For the text-containing cell, return its midpoint in (x, y) coordinate format. 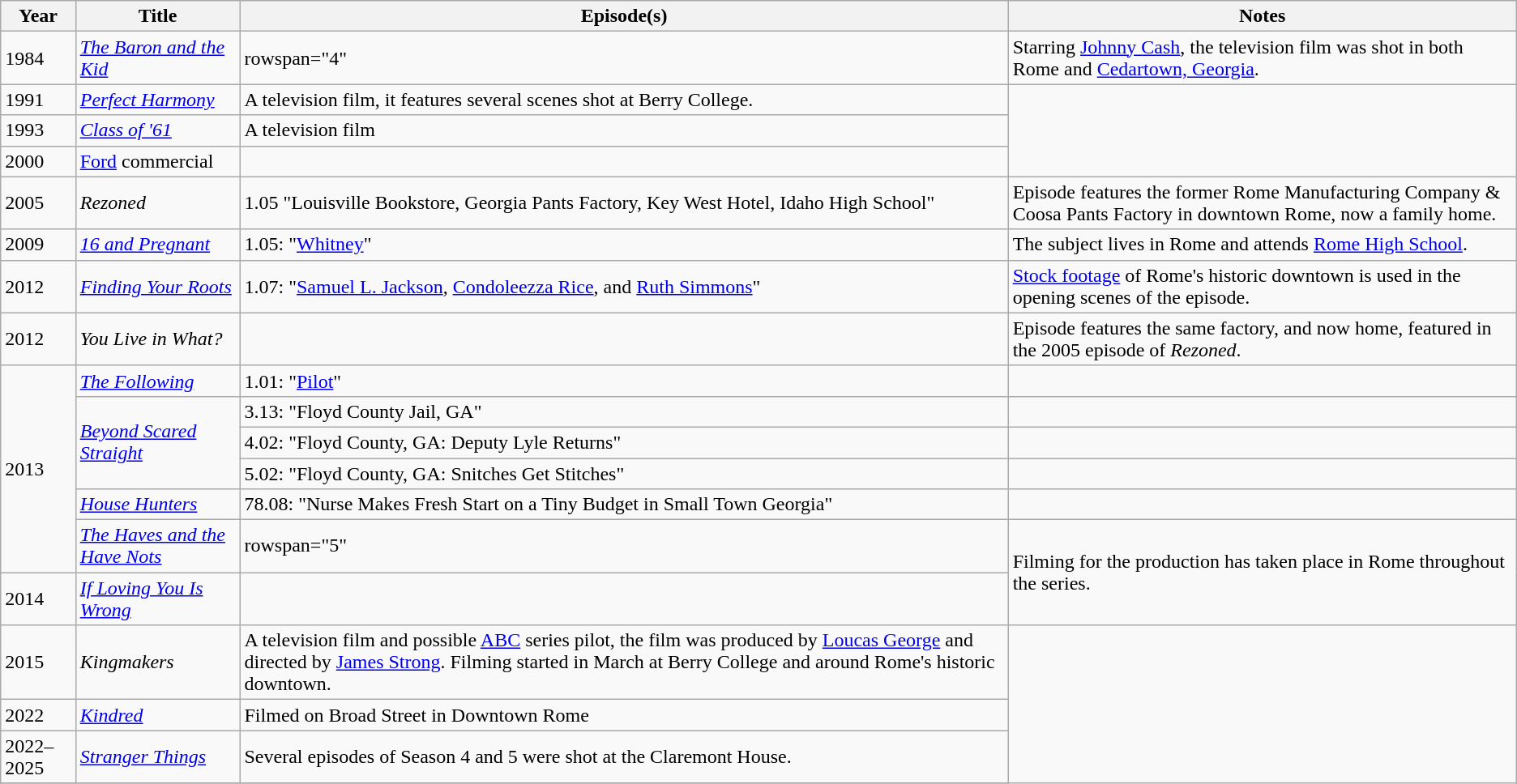
Stranger Things (157, 756)
Beyond Scared Straight (157, 442)
House Hunters (157, 505)
1.01: "Pilot" (624, 381)
1993 (38, 130)
1984 (38, 58)
2022–2025 (38, 756)
Kindred (157, 715)
2014 (38, 599)
Ford commercial (157, 161)
rowspan="4" (624, 58)
1.05 "Louisville Bookstore, Georgia Pants Factory, Key West Hotel, Idaho High School" (624, 202)
The Following (157, 381)
The subject lives in Rome and attends Rome High School. (1263, 245)
Class of '61 (157, 130)
Starring Johnny Cash, the television film was shot in both Rome and Cedartown, Georgia. (1263, 58)
16 and Pregnant (157, 245)
Episode features the former Rome Manufacturing Company & Coosa Pants Factory in downtown Rome, now a family home. (1263, 202)
2009 (38, 245)
A television film, it features several scenes shot at Berry College. (624, 100)
Rezoned (157, 202)
4.02: "Floyd County, GA: Deputy Lyle Returns" (624, 442)
78.08: "Nurse Makes Fresh Start on a Tiny Budget in Small Town Georgia" (624, 505)
Episode features the same factory, and now home, featured in the 2005 episode of Rezoned. (1263, 339)
Kingmakers (157, 663)
The Baron and the Kid (157, 58)
1991 (38, 100)
Perfect Harmony (157, 100)
Episode(s) (624, 16)
3.13: "Floyd County Jail, GA" (624, 411)
Stock footage of Rome's historic downtown is used in the opening scenes of the episode. (1263, 287)
Several episodes of Season 4 and 5 were shot at the Claremont House. (624, 756)
2000 (38, 161)
2013 (38, 468)
The Haves and the Have Nots (157, 546)
1.05: "Whitney" (624, 245)
Title (157, 16)
Year (38, 16)
Finding Your Roots (157, 287)
Filmed on Broad Street in Downtown Rome (624, 715)
Notes (1263, 16)
Filming for the production has taken place in Rome throughout the series. (1263, 573)
rowspan="5" (624, 546)
2015 (38, 663)
A television film (624, 130)
1.07: "Samuel L. Jackson, Condoleezza Rice, and Ruth Simmons" (624, 287)
5.02: "Floyd County, GA: Snitches Get Stitches" (624, 474)
2022 (38, 715)
2005 (38, 202)
You Live in What? (157, 339)
If Loving You Is Wrong (157, 599)
